Pinpoint the cell where the given text exists, returning its [x, y] midpoint coordinate. 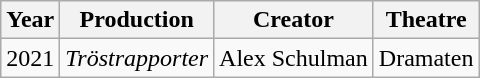
Dramaten [426, 58]
Production [137, 20]
Theatre [426, 20]
2021 [30, 58]
Creator [294, 20]
Year [30, 20]
Tröstrapporter [137, 58]
Alex Schulman [294, 58]
